Return the [X, Y] coordinate for the center point of the cell that contains the specified text.  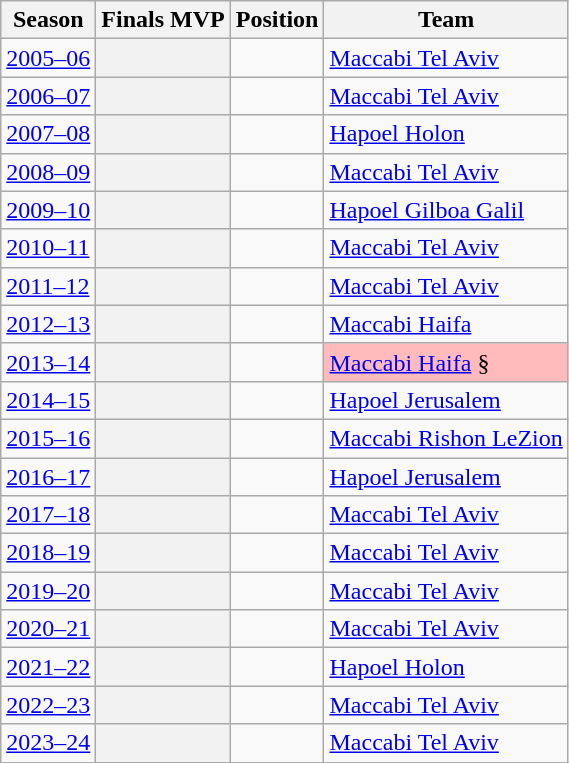
2014–15 [48, 400]
2017–18 [48, 515]
2005–06 [48, 58]
Position [277, 20]
2020–21 [48, 629]
2022–23 [48, 705]
2010–11 [48, 248]
Maccabi Haifa § [446, 362]
Season [48, 20]
2018–19 [48, 553]
Team [446, 20]
2011–12 [48, 286]
2012–13 [48, 324]
2016–17 [48, 477]
2013–14 [48, 362]
Maccabi Rishon LeZion [446, 438]
2015–16 [48, 438]
2009–10 [48, 210]
2008–09 [48, 172]
Maccabi Haifa [446, 324]
2019–20 [48, 591]
2006–07 [48, 96]
Finals MVP [163, 20]
2021–22 [48, 667]
2023–24 [48, 743]
Hapoel Gilboa Galil [446, 210]
2007–08 [48, 134]
